Detect which cell encompasses the target text, then output its [x, y] center coordinate. 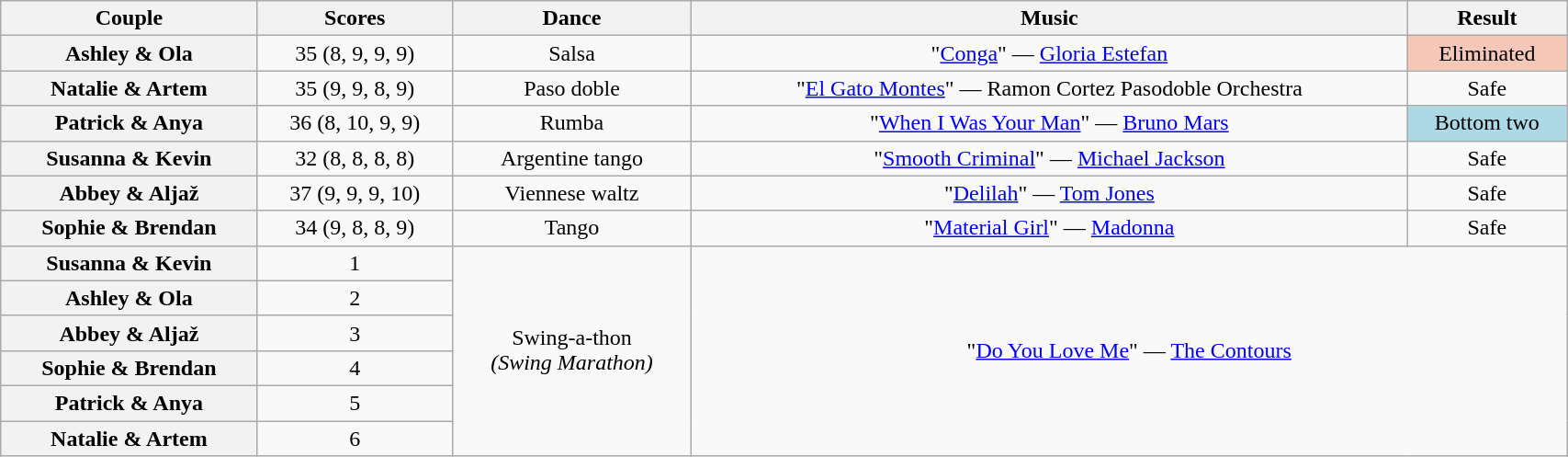
34 (9, 8, 8, 9) [355, 228]
Result [1487, 18]
Bottom two [1487, 123]
Salsa [571, 53]
37 (9, 9, 9, 10) [355, 193]
6 [355, 439]
1 [355, 263]
Argentine tango [571, 158]
"Conga" — Gloria Estefan [1049, 53]
2 [355, 298]
"Material Girl" — Madonna [1049, 228]
"When I Was Your Man" — Bruno Mars [1049, 123]
35 (9, 9, 8, 9) [355, 88]
Rumba [571, 123]
"Smooth Criminal" — Michael Jackson [1049, 158]
Scores [355, 18]
"El Gato Montes" — Ramon Cortez Pasodoble Orchestra [1049, 88]
Eliminated [1487, 53]
"Do You Love Me" — The Contours [1130, 350]
"Delilah" — Tom Jones [1049, 193]
Tango [571, 228]
3 [355, 333]
Music [1049, 18]
35 (8, 9, 9, 9) [355, 53]
Dance [571, 18]
5 [355, 403]
36 (8, 10, 9, 9) [355, 123]
Viennese waltz [571, 193]
Swing-a-thon(Swing Marathon) [571, 350]
32 (8, 8, 8, 8) [355, 158]
Paso doble [571, 88]
4 [355, 368]
Couple [129, 18]
